From the cell containing the given text, extract its center point as [x, y] coordinate. 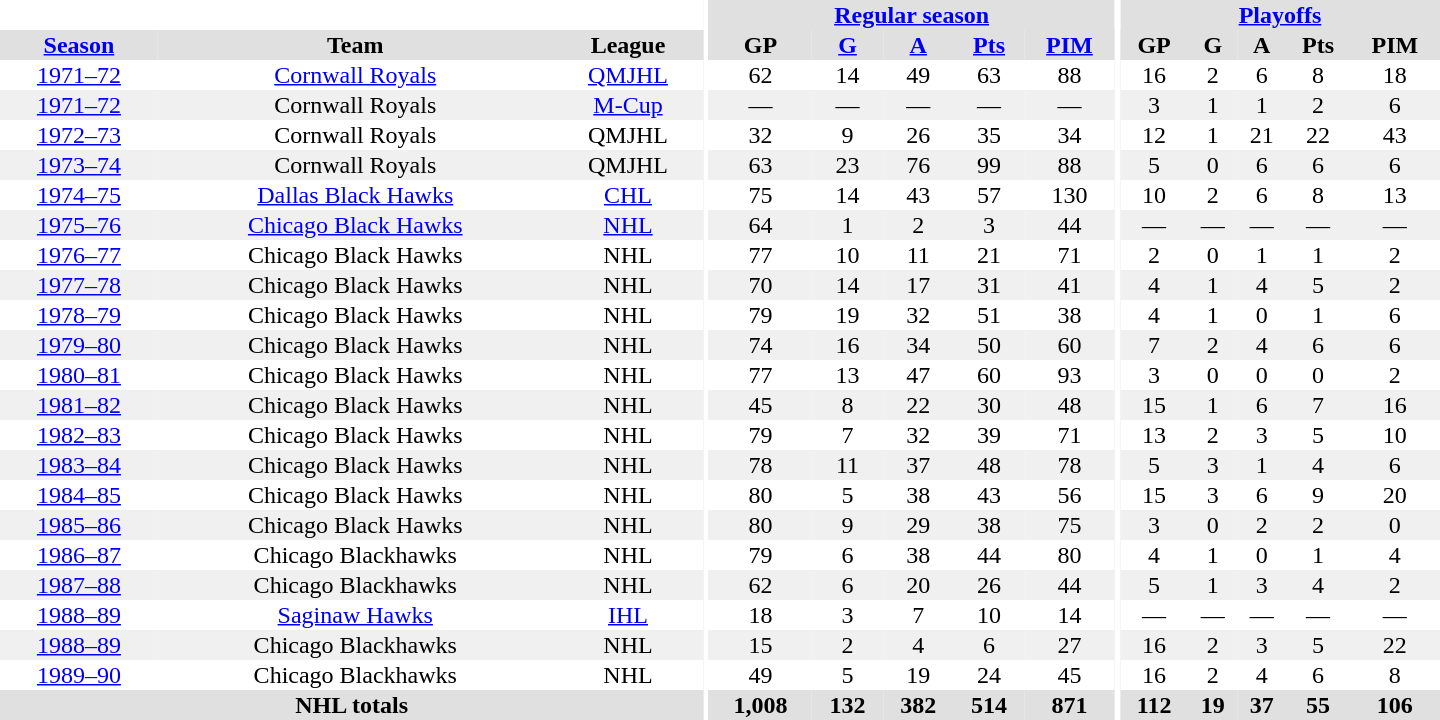
64 [760, 225]
27 [1069, 645]
1976–77 [79, 255]
1974–75 [79, 195]
35 [990, 135]
Season [79, 45]
55 [1318, 705]
M-Cup [628, 105]
Dallas Black Hawks [356, 195]
23 [848, 165]
Team [356, 45]
31 [990, 285]
514 [990, 705]
CHL [628, 195]
Regular season [912, 15]
70 [760, 285]
Playoffs [1280, 15]
NHL totals [352, 705]
1982–83 [79, 435]
1983–84 [79, 465]
106 [1395, 705]
51 [990, 315]
29 [918, 525]
17 [918, 285]
47 [918, 375]
76 [918, 165]
41 [1069, 285]
1,008 [760, 705]
50 [990, 345]
56 [1069, 495]
99 [990, 165]
1977–78 [79, 285]
League [628, 45]
1986–87 [79, 555]
IHL [628, 615]
132 [848, 705]
57 [990, 195]
1972–73 [79, 135]
1987–88 [79, 585]
130 [1069, 195]
30 [990, 405]
Saginaw Hawks [356, 615]
1975–76 [79, 225]
93 [1069, 375]
74 [760, 345]
1984–85 [79, 495]
1981–82 [79, 405]
12 [1154, 135]
1973–74 [79, 165]
1980–81 [79, 375]
112 [1154, 705]
1989–90 [79, 675]
39 [990, 435]
1979–80 [79, 345]
24 [990, 675]
871 [1069, 705]
1985–86 [79, 525]
1978–79 [79, 315]
382 [918, 705]
